Search for the cell housing the specified text and yield its [x, y] center coordinate. 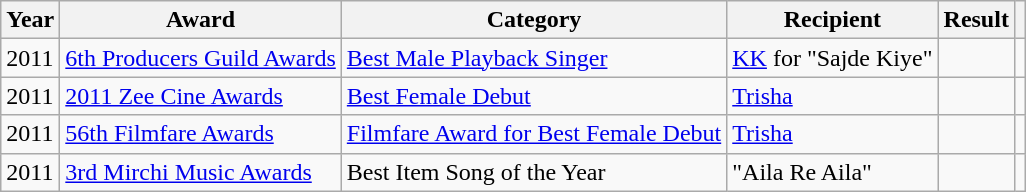
Award [201, 20]
Filmfare Award for Best Female Debut [534, 134]
56th Filmfare Awards [201, 134]
3rd Mirchi Music Awards [201, 172]
Year [30, 20]
Recipient [832, 20]
Best Male Playback Singer [534, 58]
Category [534, 20]
2011 Zee Cine Awards [201, 96]
Result [976, 20]
"Aila Re Aila" [832, 172]
6th Producers Guild Awards [201, 58]
Best Item Song of the Year [534, 172]
Best Female Debut [534, 96]
KK for "Sajde Kiye" [832, 58]
